Search for the cell housing the specified text and yield its [X, Y] center coordinate. 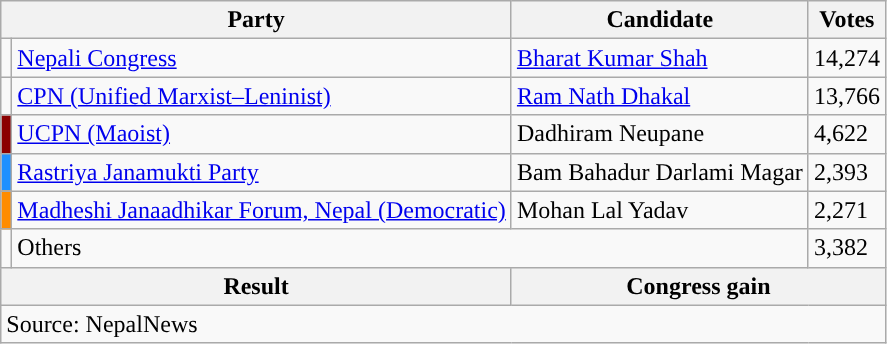
Mohan Lal Yadav [660, 210]
Rastriya Janamukti Party [262, 172]
Congress gain [698, 286]
4,622 [846, 134]
Candidate [660, 20]
Result [256, 286]
Dadhiram Neupane [660, 134]
Bam Bahadur Darlami Magar [660, 172]
2,393 [846, 172]
Source: NepalNews [444, 324]
Party [256, 20]
13,766 [846, 96]
Ram Nath Dhakal [660, 96]
Nepali Congress [262, 58]
UCPN (Maoist) [262, 134]
2,271 [846, 210]
Bharat Kumar Shah [660, 58]
3,382 [846, 248]
Votes [846, 20]
CPN (Unified Marxist–Leninist) [262, 96]
14,274 [846, 58]
Madheshi Janaadhikar Forum, Nepal (Democratic) [262, 210]
Others [410, 248]
